Detect which cell encompasses the target text, then output its [X, Y] center coordinate. 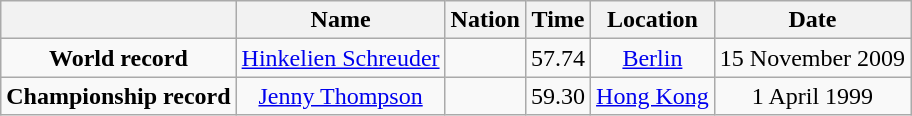
Jenny Thompson [340, 96]
59.30 [558, 96]
Nation [485, 20]
57.74 [558, 58]
World record [118, 58]
Championship record [118, 96]
Name [340, 20]
Time [558, 20]
1 April 1999 [812, 96]
Berlin [653, 58]
Hong Kong [653, 96]
Location [653, 20]
15 November 2009 [812, 58]
Hinkelien Schreuder [340, 58]
Date [812, 20]
